Locate the cell with the specified text and output its (X, Y) center coordinate. 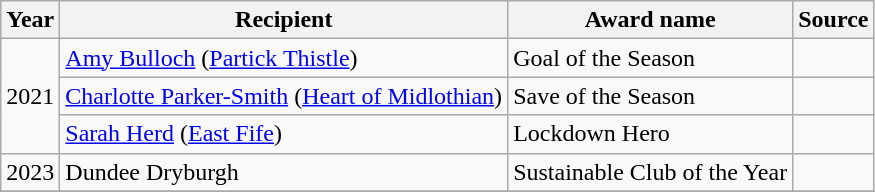
Year (30, 20)
Dundee Dryburgh (284, 172)
Award name (650, 20)
2021 (30, 96)
Save of the Season (650, 96)
Sustainable Club of the Year (650, 172)
Charlotte Parker-Smith (Heart of Midlothian) (284, 96)
Recipient (284, 20)
Amy Bulloch (Partick Thistle) (284, 58)
Sarah Herd (East Fife) (284, 134)
Goal of the Season (650, 58)
Source (834, 20)
Lockdown Hero (650, 134)
2023 (30, 172)
